Scan for the cell matching the given text and deliver its (x, y) coordinate at center. 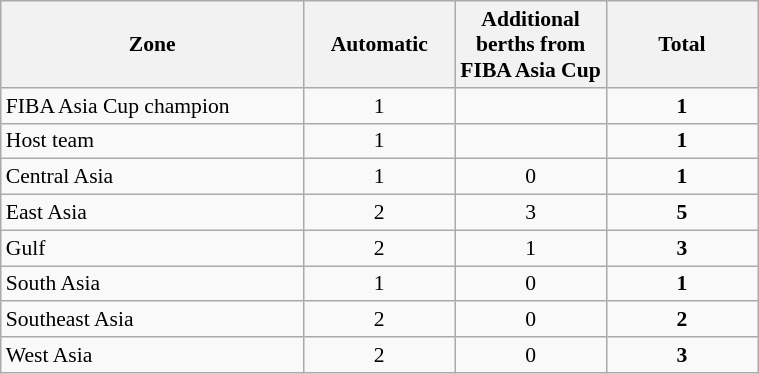
Southeast Asia (152, 320)
FIBA Asia Cup champion (152, 106)
West Asia (152, 355)
Central Asia (152, 177)
East Asia (152, 213)
Total (682, 44)
Zone (152, 44)
Additional berths from FIBA Asia Cup (530, 44)
Gulf (152, 248)
Host team (152, 141)
5 (682, 213)
South Asia (152, 284)
Automatic (380, 44)
